Pinpoint the cell where the given text exists, returning its (x, y) midpoint coordinate. 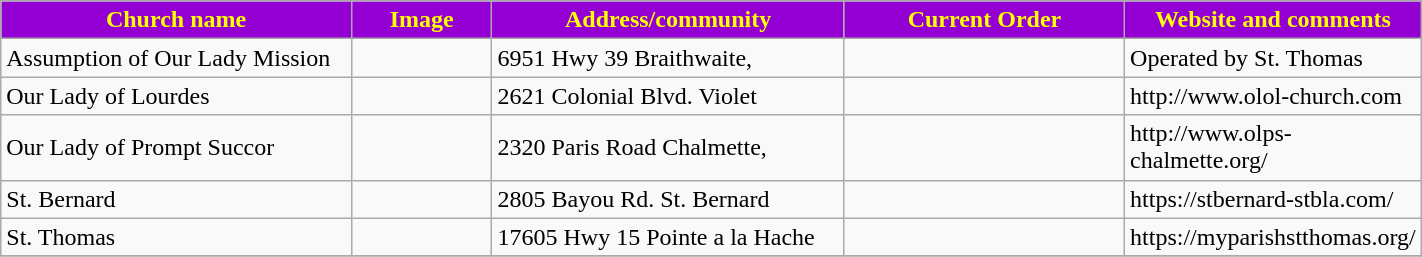
17605 Hwy 15 Pointe a la Hache (668, 237)
Website and comments (1274, 20)
https://myparishstthomas.org/ (1274, 237)
St. Thomas (176, 237)
Our Lady of Lourdes (176, 96)
2621 Colonial Blvd. Violet (668, 96)
2320 Paris Road Chalmette, (668, 148)
http://www.olol-church.com (1274, 96)
6951 Hwy 39 Braithwaite, (668, 58)
Operated by St. Thomas (1274, 58)
2805 Bayou Rd. St. Bernard (668, 199)
https://stbernard-stbla.com/ (1274, 199)
Current Order (984, 20)
Image (422, 20)
Church name (176, 20)
Assumption of Our Lady Mission (176, 58)
Our Lady of Prompt Succor (176, 148)
St. Bernard (176, 199)
Address/community (668, 20)
http://www.olps-chalmette.org/ (1274, 148)
